Capture the cell that displays the provided text and extract its (X, Y) central coordinate. 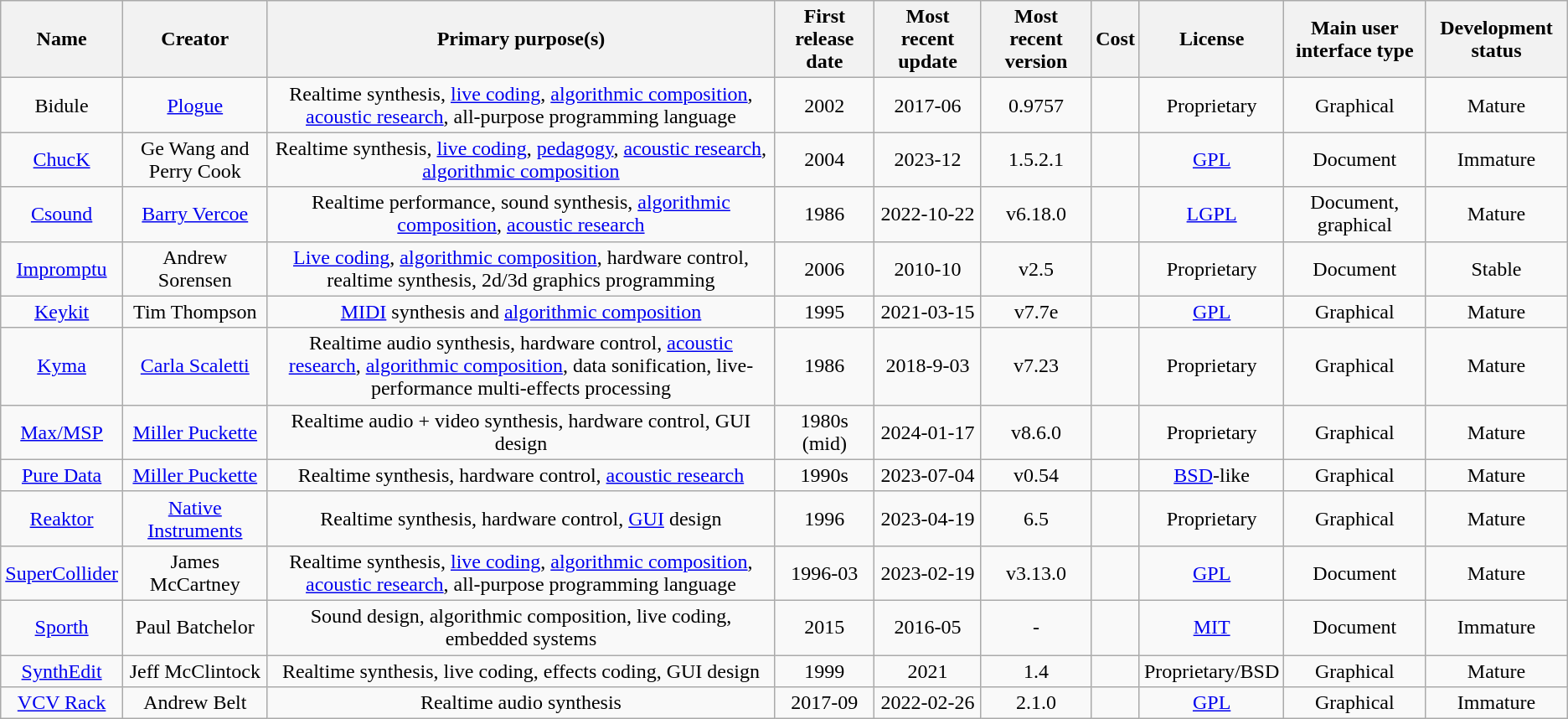
LGPL (1211, 215)
v3.13.0 (1035, 573)
MIT (1211, 627)
6.5 (1035, 518)
Plogue (194, 106)
2016-05 (928, 627)
First release date (824, 39)
1996-03 (824, 573)
Reaktor (62, 518)
2010-10 (928, 268)
2023-04-19 (928, 518)
Barry Vercoe (194, 215)
Sound design, algorithmic composition, live coding, embedded systems (521, 627)
Proprietary/BSD (1211, 671)
2021-03-15 (928, 312)
2024-01-17 (928, 432)
Andrew Belt (194, 703)
2022-10-22 (928, 215)
Live coding, algorithmic composition, hardware control, realtime synthesis, 2d/3d graphics programming (521, 268)
Realtime audio synthesis (521, 703)
v2.5 (1035, 268)
Andrew Sorensen (194, 268)
Bidule (62, 106)
Impromptu (62, 268)
2023-02-19 (928, 573)
Realtime synthesis, live coding, effects coding, GUI design (521, 671)
v8.6.0 (1035, 432)
Realtime performance, sound synthesis, algorithmic composition, acoustic research (521, 215)
License (1211, 39)
2023-07-04 (928, 475)
Pure Data (62, 475)
Document, graphical (1355, 215)
2017-06 (928, 106)
1.4 (1035, 671)
Max/MSP (62, 432)
v7.23 (1035, 366)
Stable (1496, 268)
MIDI synthesis and algorithmic composition (521, 312)
ChucK (62, 159)
Most recent version (1035, 39)
Realtime synthesis, hardware control, acoustic research (521, 475)
Development status (1496, 39)
BSD-like (1211, 475)
2006 (824, 268)
Realtime synthesis, hardware control, GUI design (521, 518)
Name (62, 39)
- (1035, 627)
1999 (824, 671)
Native Instruments (194, 518)
James McCartney (194, 573)
Primary purpose(s) (521, 39)
VCV Rack (62, 703)
1990s (824, 475)
Ge Wang and Perry Cook (194, 159)
Kyma (62, 366)
v7.7e (1035, 312)
Most recent update (928, 39)
1996 (824, 518)
SuperCollider (62, 573)
Carla Scaletti (194, 366)
Main user interface type (1355, 39)
Sporth (62, 627)
2023-12 (928, 159)
Jeff McClintock (194, 671)
2018-9-03 (928, 366)
Keykit (62, 312)
0.9757 (1035, 106)
2015 (824, 627)
2022-02-26 (928, 703)
1.5.2.1 (1035, 159)
Realtime audio + video synthesis, hardware control, GUI design (521, 432)
2.1.0 (1035, 703)
Realtime synthesis, live coding, pedagogy, acoustic research, algorithmic composition (521, 159)
1995 (824, 312)
Cost (1116, 39)
Realtime audio synthesis, hardware control, acoustic research, algorithmic composition, data sonification, live-performance multi-effects processing (521, 366)
1980s (mid) (824, 432)
v0.54 (1035, 475)
2002 (824, 106)
v6.18.0 (1035, 215)
SynthEdit (62, 671)
Tim Thompson (194, 312)
Paul Batchelor (194, 627)
2004 (824, 159)
2021 (928, 671)
Csound (62, 215)
2017-09 (824, 703)
Creator (194, 39)
